Pinpoint the cell where the given text exists, returning its [x, y] midpoint coordinate. 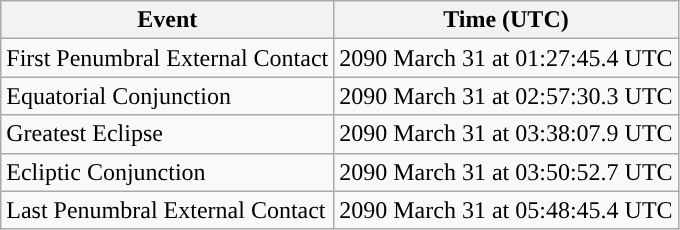
Last Penumbral External Contact [168, 210]
2090 March 31 at 02:57:30.3 UTC [506, 96]
First Penumbral External Contact [168, 58]
2090 March 31 at 03:50:52.7 UTC [506, 172]
2090 March 31 at 03:38:07.9 UTC [506, 134]
Time (UTC) [506, 20]
Event [168, 20]
Greatest Eclipse [168, 134]
2090 March 31 at 01:27:45.4 UTC [506, 58]
Ecliptic Conjunction [168, 172]
Equatorial Conjunction [168, 96]
2090 March 31 at 05:48:45.4 UTC [506, 210]
